Locate the cell with the specified text and output its [x, y] center coordinate. 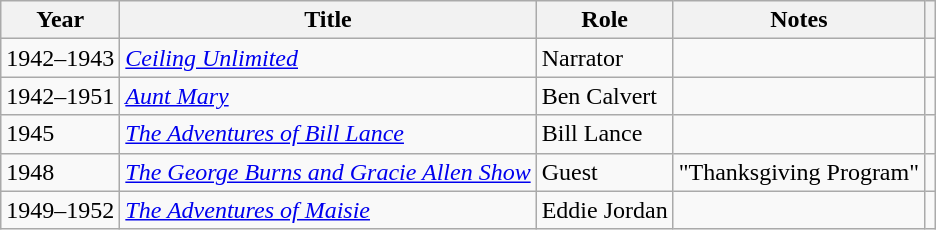
1942–1943 [60, 58]
The Adventures of Maisie [328, 210]
1942–1951 [60, 96]
Notes [798, 20]
Ceiling Unlimited [328, 58]
Bill Lance [604, 134]
Aunt Mary [328, 96]
1945 [60, 134]
The George Burns and Gracie Allen Show [328, 172]
Role [604, 20]
The Adventures of Bill Lance [328, 134]
Narrator [604, 58]
1948 [60, 172]
Ben Calvert [604, 96]
1949–1952 [60, 210]
Title [328, 20]
Guest [604, 172]
Eddie Jordan [604, 210]
Year [60, 20]
"Thanksgiving Program" [798, 172]
